Find where the given text appears and provide that cell's center as (X, Y) coordinate. 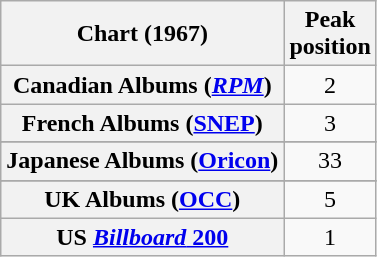
Canadian Albums (RPM) (142, 85)
Chart (1967) (142, 34)
US Billboard 200 (142, 237)
UK Albums (OCC) (142, 199)
3 (330, 123)
1 (330, 237)
Japanese Albums (Oricon) (142, 161)
33 (330, 161)
5 (330, 199)
Peak position (330, 34)
2 (330, 85)
French Albums (SNEP) (142, 123)
